Output the [X, Y] coordinate of the center of the cell containing the given text.  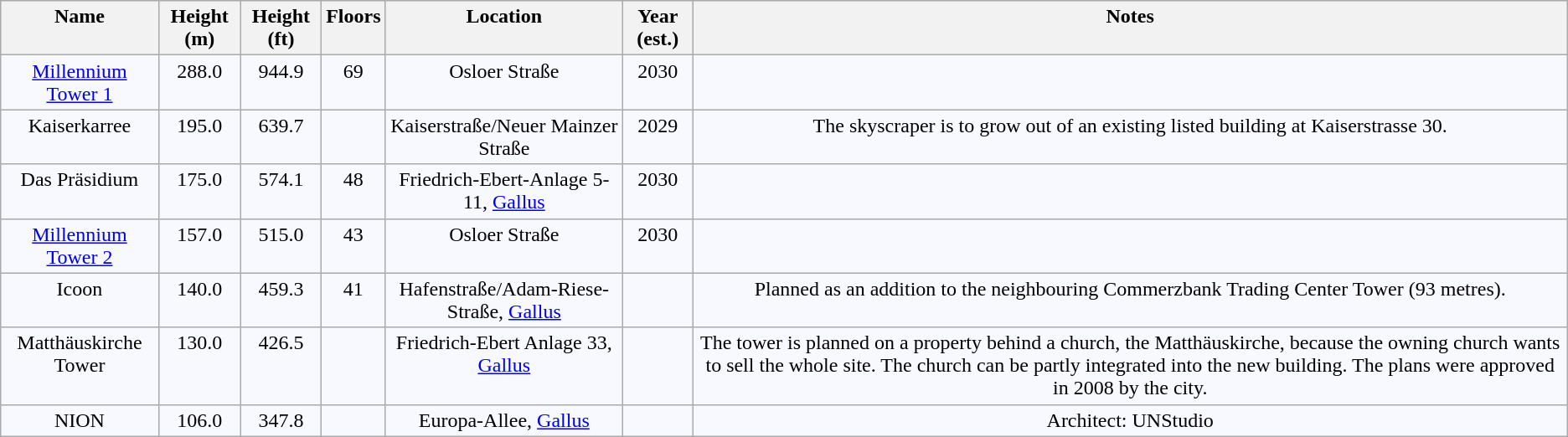
Kaiserkarree [80, 137]
639.7 [281, 137]
426.5 [281, 366]
Height (m) [199, 28]
48 [353, 191]
Friedrich-Ebert-Anlage 5-11, Gallus [504, 191]
347.8 [281, 420]
106.0 [199, 420]
944.9 [281, 82]
Das Präsidium [80, 191]
Planned as an addition to the neighbouring Commerzbank Trading Center Tower (93 metres). [1130, 300]
Architect: UNStudio [1130, 420]
Friedrich-Ebert Anlage 33, Gallus [504, 366]
NION [80, 420]
Height (ft) [281, 28]
Name [80, 28]
Notes [1130, 28]
140.0 [199, 300]
69 [353, 82]
The skyscraper is to grow out of an existing listed building at Kaiserstrasse 30. [1130, 137]
41 [353, 300]
43 [353, 246]
195.0 [199, 137]
Floors [353, 28]
Icoon [80, 300]
Year (est.) [658, 28]
515.0 [281, 246]
Millennium Tower 2 [80, 246]
Location [504, 28]
Hafenstraße/Adam-Riese-Straße, Gallus [504, 300]
574.1 [281, 191]
Kaiserstraße/Neuer Mainzer Straße [504, 137]
288.0 [199, 82]
Matthäuskirche Tower [80, 366]
2029 [658, 137]
157.0 [199, 246]
130.0 [199, 366]
Millennium Tower 1 [80, 82]
459.3 [281, 300]
Europa-Allee, Gallus [504, 420]
175.0 [199, 191]
